Extract the (x, y) coordinate from the center of the cell holding the provided text.  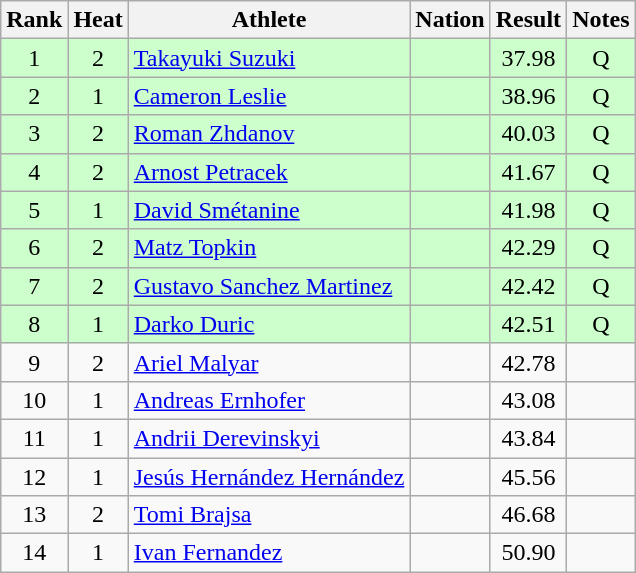
4 (34, 172)
Ivan Fernandez (269, 553)
13 (34, 515)
Arnost Petracek (269, 172)
6 (34, 248)
7 (34, 286)
37.98 (528, 58)
9 (34, 362)
42.51 (528, 324)
41.67 (528, 172)
Jesús Hernández Hernández (269, 477)
Result (528, 20)
45.56 (528, 477)
Tomi Brajsa (269, 515)
Ariel Malyar (269, 362)
Rank (34, 20)
Heat (98, 20)
14 (34, 553)
David Smétanine (269, 210)
43.08 (528, 400)
12 (34, 477)
11 (34, 438)
Notes (601, 20)
Andreas Ernhofer (269, 400)
Athlete (269, 20)
Darko Duric (269, 324)
8 (34, 324)
Cameron Leslie (269, 96)
42.78 (528, 362)
50.90 (528, 553)
Nation (450, 20)
46.68 (528, 515)
Andrii Derevinskyi (269, 438)
3 (34, 134)
Takayuki Suzuki (269, 58)
41.98 (528, 210)
10 (34, 400)
Gustavo Sanchez Martinez (269, 286)
40.03 (528, 134)
Roman Zhdanov (269, 134)
5 (34, 210)
42.29 (528, 248)
Matz Topkin (269, 248)
38.96 (528, 96)
43.84 (528, 438)
42.42 (528, 286)
